Identify which cell holds the provided text, then report its (X, Y) central coordinate. 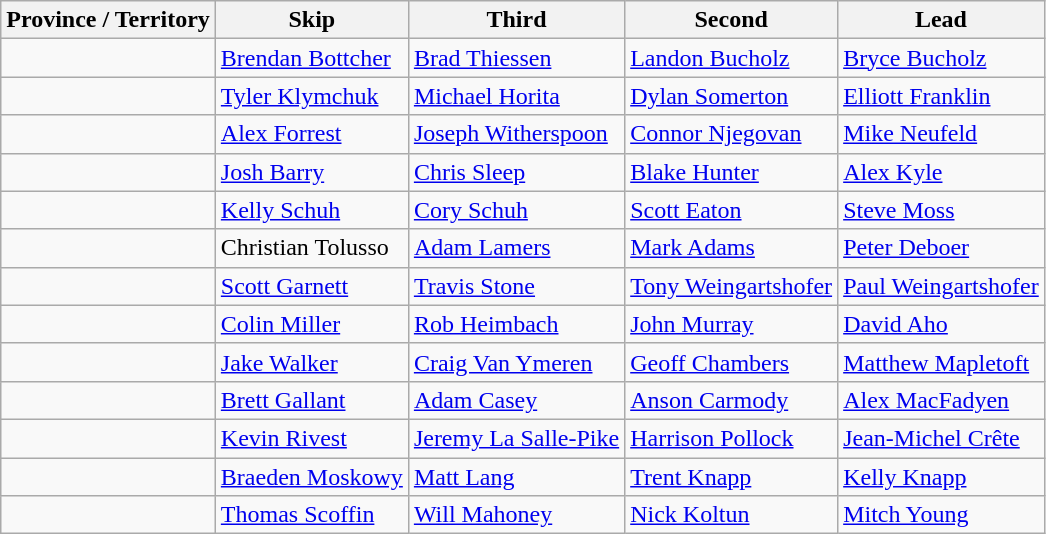
Third (516, 20)
Joseph Witherspoon (516, 134)
Skip (312, 20)
Craig Van Ymeren (516, 362)
Trent Knapp (732, 477)
Kelly Schuh (312, 210)
Scott Eaton (732, 210)
Alex Forrest (312, 134)
Brendan Bottcher (312, 58)
Rob Heimbach (516, 324)
Christian Tolusso (312, 248)
Jean-Michel Crête (942, 438)
Braeden Moskowy (312, 477)
Matthew Mapletoft (942, 362)
Michael Horita (516, 96)
Mark Adams (732, 248)
Will Mahoney (516, 515)
Thomas Scoffin (312, 515)
Adam Lamers (516, 248)
Colin Miller (312, 324)
Bryce Bucholz (942, 58)
Dylan Somerton (732, 96)
Steve Moss (942, 210)
David Aho (942, 324)
Blake Hunter (732, 172)
Mitch Young (942, 515)
Geoff Chambers (732, 362)
Cory Schuh (516, 210)
Matt Lang (516, 477)
John Murray (732, 324)
Josh Barry (312, 172)
Connor Njegovan (732, 134)
Elliott Franklin (942, 96)
Tyler Klymchuk (312, 96)
Travis Stone (516, 286)
Adam Casey (516, 400)
Lead (942, 20)
Province / Territory (108, 20)
Chris Sleep (516, 172)
Second (732, 20)
Alex MacFadyen (942, 400)
Brett Gallant (312, 400)
Tony Weingartshofer (732, 286)
Nick Koltun (732, 515)
Anson Carmody (732, 400)
Jake Walker (312, 362)
Scott Garnett (312, 286)
Landon Bucholz (732, 58)
Kevin Rivest (312, 438)
Alex Kyle (942, 172)
Paul Weingartshofer (942, 286)
Harrison Pollock (732, 438)
Mike Neufeld (942, 134)
Kelly Knapp (942, 477)
Jeremy La Salle-Pike (516, 438)
Brad Thiessen (516, 58)
Peter Deboer (942, 248)
